Locate the cell with the specified text and output its (x, y) center coordinate. 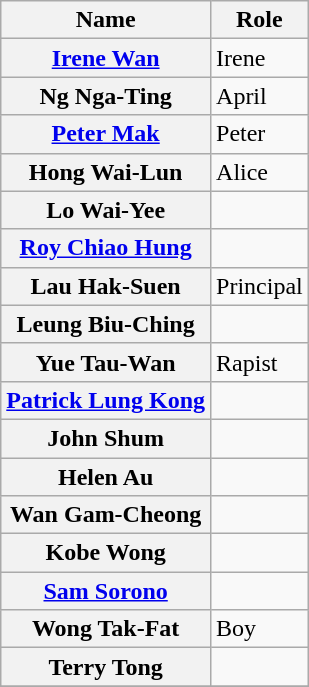
Alice (260, 172)
April (260, 96)
Irene Wan (106, 58)
Terry Tong (106, 667)
Roy Chiao Hung (106, 248)
John Shum (106, 438)
Name (106, 20)
Ng Nga-Ting (106, 96)
Principal (260, 286)
Helen Au (106, 477)
Role (260, 20)
Rapist (260, 362)
Patrick Lung Kong (106, 400)
Lau Hak-Suen (106, 286)
Peter (260, 134)
Hong Wai-Lun (106, 172)
Wong Tak-Fat (106, 629)
Lo Wai-Yee (106, 210)
Sam Sorono (106, 591)
Wan Gam-Cheong (106, 515)
Irene (260, 58)
Kobe Wong (106, 553)
Leung Biu-Ching (106, 324)
Peter Mak (106, 134)
Yue Tau-Wan (106, 362)
Boy (260, 629)
